Return the [X, Y] coordinate for the center point of the cell that contains the specified text.  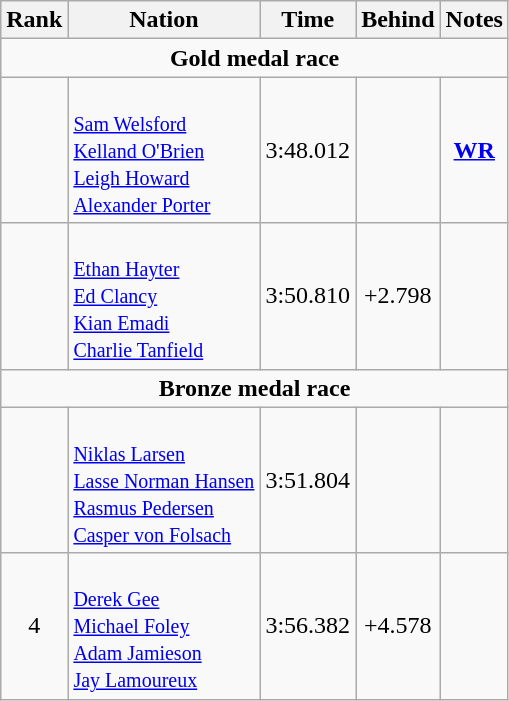
Gold medal race [255, 58]
Notes [474, 20]
+4.578 [398, 626]
3:48.012 [308, 150]
Behind [398, 20]
WR [474, 150]
Sam WelsfordKelland O'BrienLeigh HowardAlexander Porter [164, 150]
Bronze medal race [255, 388]
3:50.810 [308, 296]
Time [308, 20]
4 [34, 626]
Derek GeeMichael FoleyAdam JamiesonJay Lamoureux [164, 626]
3:51.804 [308, 480]
Rank [34, 20]
3:56.382 [308, 626]
Nation [164, 20]
Niklas LarsenLasse Norman HansenRasmus PedersenCasper von Folsach [164, 480]
+2.798 [398, 296]
Ethan HayterEd ClancyKian EmadiCharlie Tanfield [164, 296]
